Identify which cell holds the provided text, then report its [X, Y] central coordinate. 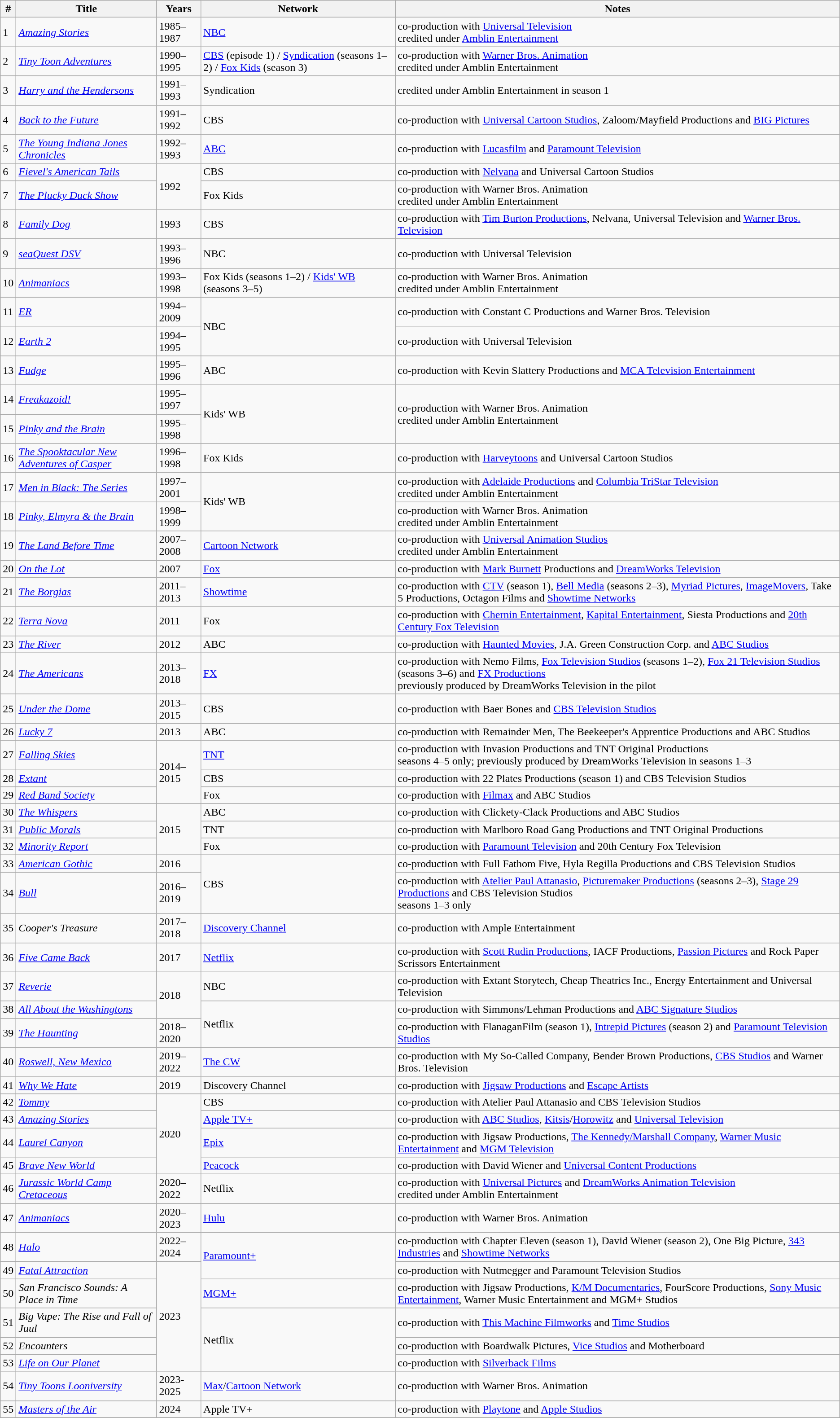
Back to the Future [86, 119]
37 [8, 987]
29 [8, 795]
The River [86, 644]
2007–2008 [179, 546]
1994–1995 [179, 341]
The Haunting [86, 1032]
1993–1996 [179, 253]
The Plucky Duck Show [86, 195]
11 [8, 312]
7 [8, 195]
21 [8, 592]
Life on Our Planet [86, 1363]
The Borgias [86, 592]
2007 [179, 569]
Brave New World [86, 1166]
2011–2013 [179, 592]
San Francisco Sounds: A Place in Time [86, 1294]
co-production with Haunted Movies, J.A. Green Construction Corp. and ABC Studios [617, 644]
co-production with FlanaganFilm (season 1), Intrepid Pictures (season 2) and Paramount Television Studios [617, 1032]
Tommy [86, 1102]
co-production with ABC Studios, Kitsis/Horowitz and Universal Television [617, 1119]
Years [179, 9]
Notes [617, 9]
17 [8, 487]
1994–2009 [179, 312]
12 [8, 341]
10 [8, 283]
co-production with Boardwalk Pictures, Vice Studios and Motherboard [617, 1346]
Minority Report [86, 847]
1993–1998 [179, 283]
3 [8, 91]
Family Dog [86, 224]
50 [8, 1294]
Under the Dome [86, 708]
co-production with Baer Bones and CBS Television Studios [617, 708]
co-production with Jigsaw Productions, The Kennedy/Marshall Company, Warner Music Entertainment and MGM Television [617, 1142]
1995–1997 [179, 399]
2022–2024 [179, 1247]
8 [8, 224]
# [8, 9]
34 [8, 893]
co-production with Nutmegger and Paramount Television Studios [617, 1270]
14 [8, 399]
Cartoon Network [298, 546]
53 [8, 1363]
co-production with Simmons/Lehman Productions and ABC Signature Studios [617, 1010]
1990–1995 [179, 61]
32 [8, 847]
On the Lot [86, 569]
Roswell, New Mexico [86, 1062]
Pinky, Elmyra & the Brain [86, 516]
2013 [179, 732]
Cooper's Treasure [86, 928]
15 [8, 429]
1995–1998 [179, 429]
co-production with My So-Called Company, Bender Brown Productions, CBS Studios and Warner Bros. Television [617, 1062]
48 [8, 1247]
54 [8, 1386]
Hulu [298, 1218]
Encounters [86, 1346]
31 [8, 830]
2024 [179, 1409]
Extant [86, 778]
Halo [86, 1247]
2023 [179, 1317]
co-production with Filmax and ABC Studios [617, 795]
Fudge [86, 371]
The Whispers [86, 812]
ER [86, 312]
co-production with Universal Cartoon Studios, Zaloom/Mayfield Productions and BIG Pictures [617, 119]
co-production with 22 Plates Productions (season 1) and CBS Television Studios [617, 778]
43 [8, 1119]
The CW [298, 1062]
1992 [179, 187]
Fatal Attraction [86, 1270]
co-production with Constant C Productions and Warner Bros. Television [617, 312]
22 [8, 621]
Why We Hate [86, 1085]
Syndication [298, 91]
51 [8, 1322]
The Spooktacular New Adventures of Casper [86, 458]
36 [8, 957]
40 [8, 1062]
46 [8, 1189]
24 [8, 673]
co-production with Invasion Productions and TNT Original Productionsseasons 4–5 only; previously produced by DreamWorks Television in seasons 1–3 [617, 755]
1991–1993 [179, 91]
co-production with Adelaide Productions and Columbia TriStar Televisioncredited under Amblin Entertainment [617, 487]
1996–1998 [179, 458]
co-production with Jigsaw Productions and Escape Artists [617, 1085]
Tiny Toons Looniversity [86, 1386]
co-production with Universal Pictures and DreamWorks Animation Televisioncredited under Amblin Entertainment [617, 1189]
American Gothic [86, 864]
1997–2001 [179, 487]
41 [8, 1085]
19 [8, 546]
5 [8, 149]
Public Morals [86, 830]
Five Came Back [86, 957]
2016–2019 [179, 893]
2020–2022 [179, 1189]
2013–2015 [179, 708]
44 [8, 1142]
co-production with Chernin Entertainment, Kapital Entertainment, Siesta Productions and 20th Century Fox Television [617, 621]
2013–2018 [179, 673]
Earth 2 [86, 341]
2012 [179, 644]
23 [8, 644]
Paramount+ [298, 1256]
Title [86, 9]
2011 [179, 621]
Max/Cartoon Network [298, 1386]
FX [298, 673]
Red Band Society [86, 795]
co-production with Marlboro Road Gang Productions and TNT Original Productions [617, 830]
credited under Amblin Entertainment in season 1 [617, 91]
co-production with Universal Televisioncredited under Amblin Entertainment [617, 32]
4 [8, 119]
co-production with Kevin Slattery Productions and MCA Television Entertainment [617, 371]
co-production with Scott Rudin Productions, IACF Productions, Passion Pictures and Rock Paper Scrissors Entertainment [617, 957]
co-production with Remainder Men, The Beekeeper's Apprentice Productions and ABC Studios [617, 732]
Fox Kids (seasons 1–2) / Kids' WB (seasons 3–5) [298, 283]
The Young Indiana Jones Chronicles [86, 149]
2017–2018 [179, 928]
2019 [179, 1085]
38 [8, 1010]
co-production with Chapter Eleven (season 1), David Wiener (season 2), One Big Picture, 343 Industries and Showtime Networks [617, 1247]
Laurel Canyon [86, 1142]
The Land Before Time [86, 546]
2014–2015 [179, 772]
co-production with Clickety-Clack Productions and ABC Studios [617, 812]
1993 [179, 224]
co-production with Silverback Films [617, 1363]
Tiny Toon Adventures [86, 61]
2018–2020 [179, 1032]
13 [8, 371]
Masters of the Air [86, 1409]
18 [8, 516]
Fievel's American Tails [86, 172]
The Americans [86, 673]
33 [8, 864]
Jurassic World Camp Cretaceous [86, 1189]
49 [8, 1270]
co-production with Atelier Paul Attanasio and CBS Television Studios [617, 1102]
30 [8, 812]
2 [8, 61]
Freakazoid! [86, 399]
co-production with Paramount Television and 20th Century Fox Television [617, 847]
co-production with David Wiener and Universal Content Productions [617, 1166]
Big Vape: The Rise and Fall of Juul [86, 1322]
42 [8, 1102]
2023-2025 [179, 1386]
55 [8, 1409]
1 [8, 32]
co-production with Lucasfilm and Paramount Television [617, 149]
27 [8, 755]
45 [8, 1166]
All About the Washingtons [86, 1010]
Terra Nova [86, 621]
co-production with Ample Entertainment [617, 928]
1985–1987 [179, 32]
seaQuest DSV [86, 253]
1991–1992 [179, 119]
co-production with Full Fathom Five, Hyla Regilla Productions and CBS Television Studios [617, 864]
2019–2022 [179, 1062]
Showtime [298, 592]
Lucky 7 [86, 732]
Reverie [86, 987]
20 [8, 569]
Peacock [298, 1166]
co-production with Extant Storytech, Cheap Theatrics Inc., Energy Entertainment and Universal Television [617, 987]
2017 [179, 957]
CBS (episode 1) / Syndication (seasons 1–2) / Fox Kids (season 3) [298, 61]
6 [8, 172]
39 [8, 1032]
16 [8, 458]
9 [8, 253]
28 [8, 778]
2016 [179, 864]
co-production with Mark Burnett Productions and DreamWorks Television [617, 569]
Falling Skies [86, 755]
Epix [298, 1142]
co-production with CTV (season 1), Bell Media (seasons 2–3), Myriad Pictures, ImageMovers, Take 5 Productions, Octagon Films and Showtime Networks [617, 592]
co-production with Atelier Paul Attanasio, Picturemaker Productions (seasons 2–3), Stage 29 Productions and CBS Television Studiosseasons 1–3 only [617, 893]
Bull [86, 893]
Men in Black: The Series [86, 487]
2015 [179, 830]
co-production with Playtone and Apple Studios [617, 1409]
47 [8, 1218]
MGM+ [298, 1294]
2018 [179, 995]
co-production with This Machine Filmworks and Time Studios [617, 1322]
2020–2023 [179, 1218]
1995–1996 [179, 371]
52 [8, 1346]
2020 [179, 1134]
Pinky and the Brain [86, 429]
co-production with Nelvana and Universal Cartoon Studios [617, 172]
1998–1999 [179, 516]
25 [8, 708]
co-production with Tim Burton Productions, Nelvana, Universal Television and Warner Bros. Television [617, 224]
Harry and the Hendersons [86, 91]
1992–1993 [179, 149]
Network [298, 9]
35 [8, 928]
26 [8, 732]
co-production with Universal Animation Studioscredited under Amblin Entertainment [617, 546]
co-production with Harveytoons and Universal Cartoon Studios [617, 458]
